Find where the given text appears and provide that cell's center as [X, Y] coordinate. 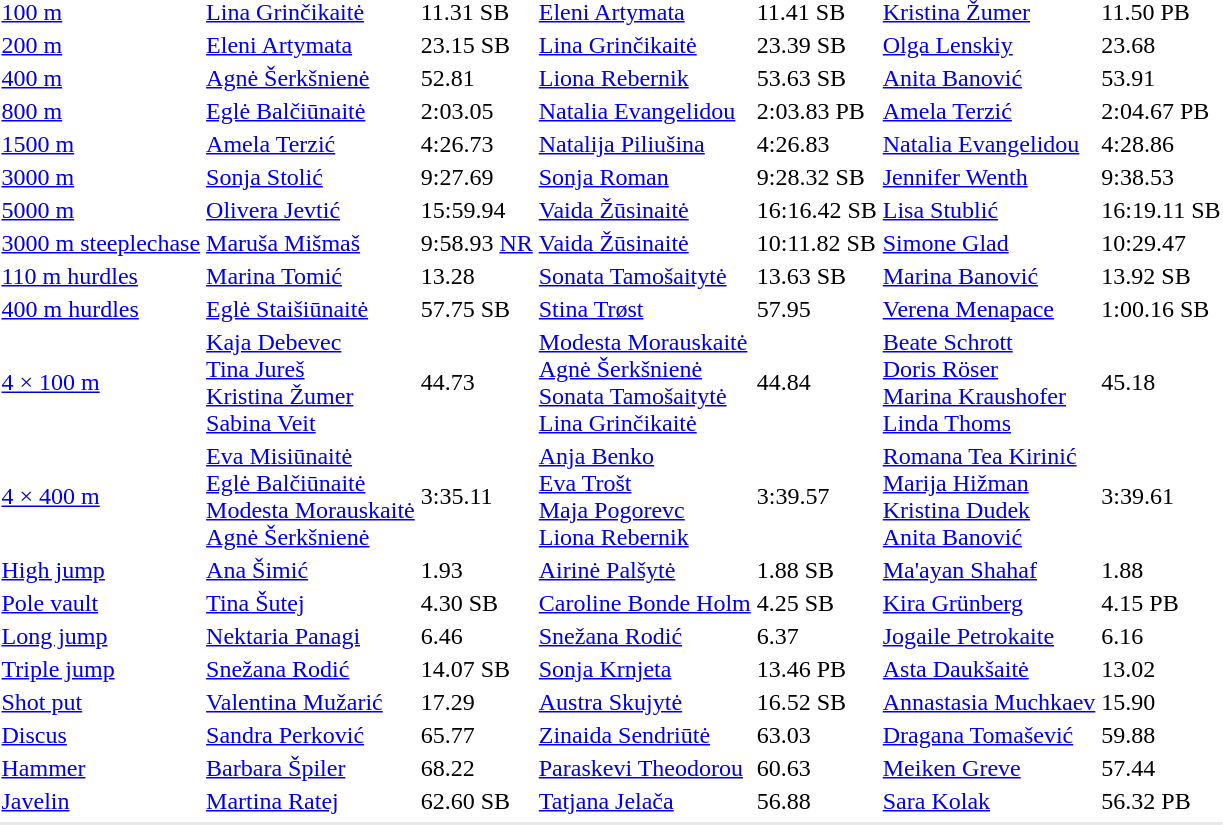
9:58.93 NR [476, 243]
6.46 [476, 636]
57.95 [816, 309]
Romana Tea KirinićMarija HižmanKristina DudekAnita Banović [989, 496]
Lina Grinčikaitė [644, 45]
Maruša Mišmaš [311, 243]
14.07 SB [476, 669]
1.88 [1161, 570]
Meiken Greve [989, 768]
13.92 SB [1161, 276]
400 m hurdles [101, 309]
63.03 [816, 735]
59.88 [1161, 735]
16:19.11 SB [1161, 210]
Shot put [101, 702]
10:11.82 SB [816, 243]
Triple jump [101, 669]
44.84 [816, 382]
Jogaile Petrokaite [989, 636]
4.25 SB [816, 603]
Marina Tomić [311, 276]
Natalija Piliušina [644, 144]
10:29.47 [1161, 243]
Asta Daukšaitė [989, 669]
56.88 [816, 801]
400 m [101, 78]
65.77 [476, 735]
2:04.67 PB [1161, 111]
Modesta MorauskaitėAgnė ŠerkšnienėSonata TamošaitytėLina Grinčikaitė [644, 382]
1.93 [476, 570]
Olga Lenskiy [989, 45]
Sonja Stolić [311, 177]
17.29 [476, 702]
3000 m steeplechase [101, 243]
Zinaida Sendriūtė [644, 735]
Pole vault [101, 603]
Nektaria Panagi [311, 636]
23.68 [1161, 45]
Tina Šutej [311, 603]
Paraskevi Theodorou [644, 768]
6.37 [816, 636]
Valentina Mužarić [311, 702]
1:00.16 SB [1161, 309]
3000 m [101, 177]
3:39.57 [816, 496]
Caroline Bonde Holm [644, 603]
62.60 SB [476, 801]
45.18 [1161, 382]
60.63 [816, 768]
Eva MisiūnaitėEglė BalčiūnaitėModesta MorauskaitėAgnė Šerkšnienė [311, 496]
Sonja Roman [644, 177]
Olivera Jevtić [311, 210]
Sonja Krnjeta [644, 669]
1500 m [101, 144]
3:39.61 [1161, 496]
6.16 [1161, 636]
16.52 SB [816, 702]
4:26.73 [476, 144]
9:28.32 SB [816, 177]
Airinė Palšytė [644, 570]
4:26.83 [816, 144]
15.90 [1161, 702]
Tatjana Jelača [644, 801]
13.63 SB [816, 276]
9:27.69 [476, 177]
Hammer [101, 768]
23.15 SB [476, 45]
52.81 [476, 78]
13.02 [1161, 669]
Eglė Balčiūnaitė [311, 111]
Sandra Perković [311, 735]
200 m [101, 45]
Marina Banović [989, 276]
23.39 SB [816, 45]
Simone Glad [989, 243]
Eglė Staišiūnaitė [311, 309]
Sara Kolak [989, 801]
44.73 [476, 382]
15:59.94 [476, 210]
2:03.05 [476, 111]
Martina Ratej [311, 801]
Anita Banović [989, 78]
Agnė Šerkšnienė [311, 78]
Austra Skujytė [644, 702]
4:28.86 [1161, 144]
Long jump [101, 636]
800 m [101, 111]
Ma'ayan Shahaf [989, 570]
Javelin [101, 801]
16:16.42 SB [816, 210]
Annastasia Muchkaev [989, 702]
Lisa Stublić [989, 210]
13.28 [476, 276]
High jump [101, 570]
57.75 SB [476, 309]
4.30 SB [476, 603]
53.63 SB [816, 78]
13.46 PB [816, 669]
68.22 [476, 768]
1.88 SB [816, 570]
2:03.83 PB [816, 111]
Anja BenkoEva TroštMaja PogorevcLiona Rebernik [644, 496]
Discus [101, 735]
110 m hurdles [101, 276]
53.91 [1161, 78]
Kira Grünberg [989, 603]
Jennifer Wenth [989, 177]
57.44 [1161, 768]
Dragana Tomašević [989, 735]
9:38.53 [1161, 177]
Barbara Špiler [311, 768]
Sonata Tamošaitytė [644, 276]
Ana Šimić [311, 570]
4 × 400 m [101, 496]
4 × 100 m [101, 382]
Kaja DebevecTina JurešKristina ŽumerSabina Veit [311, 382]
5000 m [101, 210]
Beate SchrottDoris RöserMarina KraushoferLinda Thoms [989, 382]
4.15 PB [1161, 603]
Verena Menapace [989, 309]
Eleni Artymata [311, 45]
Stina Trøst [644, 309]
3:35.11 [476, 496]
56.32 PB [1161, 801]
Liona Rebernik [644, 78]
